Extract the (x, y) coordinate from the center of the cell holding the provided text.  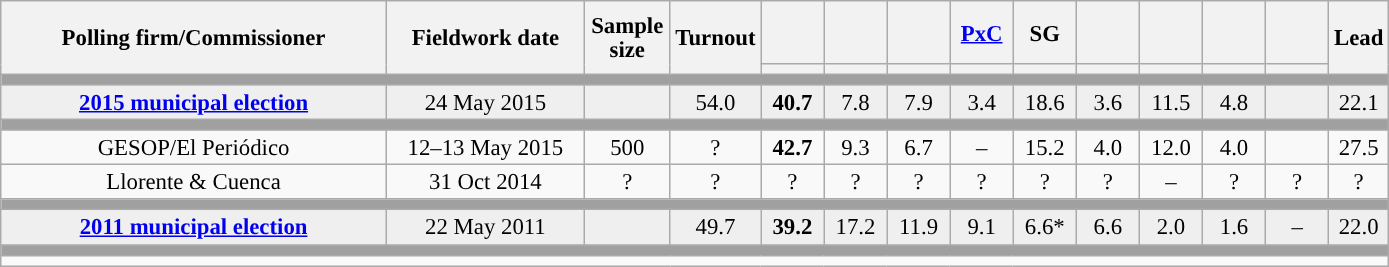
11.9 (918, 228)
18.6 (1044, 102)
11.5 (1170, 102)
54.0 (716, 102)
7.8 (856, 102)
Llorente & Cuenca (194, 182)
22.1 (1359, 102)
17.2 (856, 228)
Polling firm/Commissioner (194, 38)
GESOP/El Periódico (194, 148)
49.7 (716, 228)
3.4 (982, 102)
SG (1044, 32)
2.0 (1170, 228)
6.7 (918, 148)
42.7 (792, 148)
7.9 (918, 102)
9.1 (982, 228)
500 (627, 148)
39.2 (792, 228)
2011 municipal election (194, 228)
Sample size (627, 38)
22 May 2011 (485, 228)
40.7 (792, 102)
15.2 (1044, 148)
6.6* (1044, 228)
22.0 (1359, 228)
9.3 (856, 148)
27.5 (1359, 148)
31 Oct 2014 (485, 182)
12–13 May 2015 (485, 148)
6.6 (1108, 228)
Turnout (716, 38)
1.6 (1234, 228)
Lead (1359, 38)
Fieldwork date (485, 38)
2015 municipal election (194, 102)
PxC (982, 32)
3.6 (1108, 102)
4.8 (1234, 102)
24 May 2015 (485, 102)
12.0 (1170, 148)
